Provide the (x, y) coordinate of the cell's center where the given text is located.  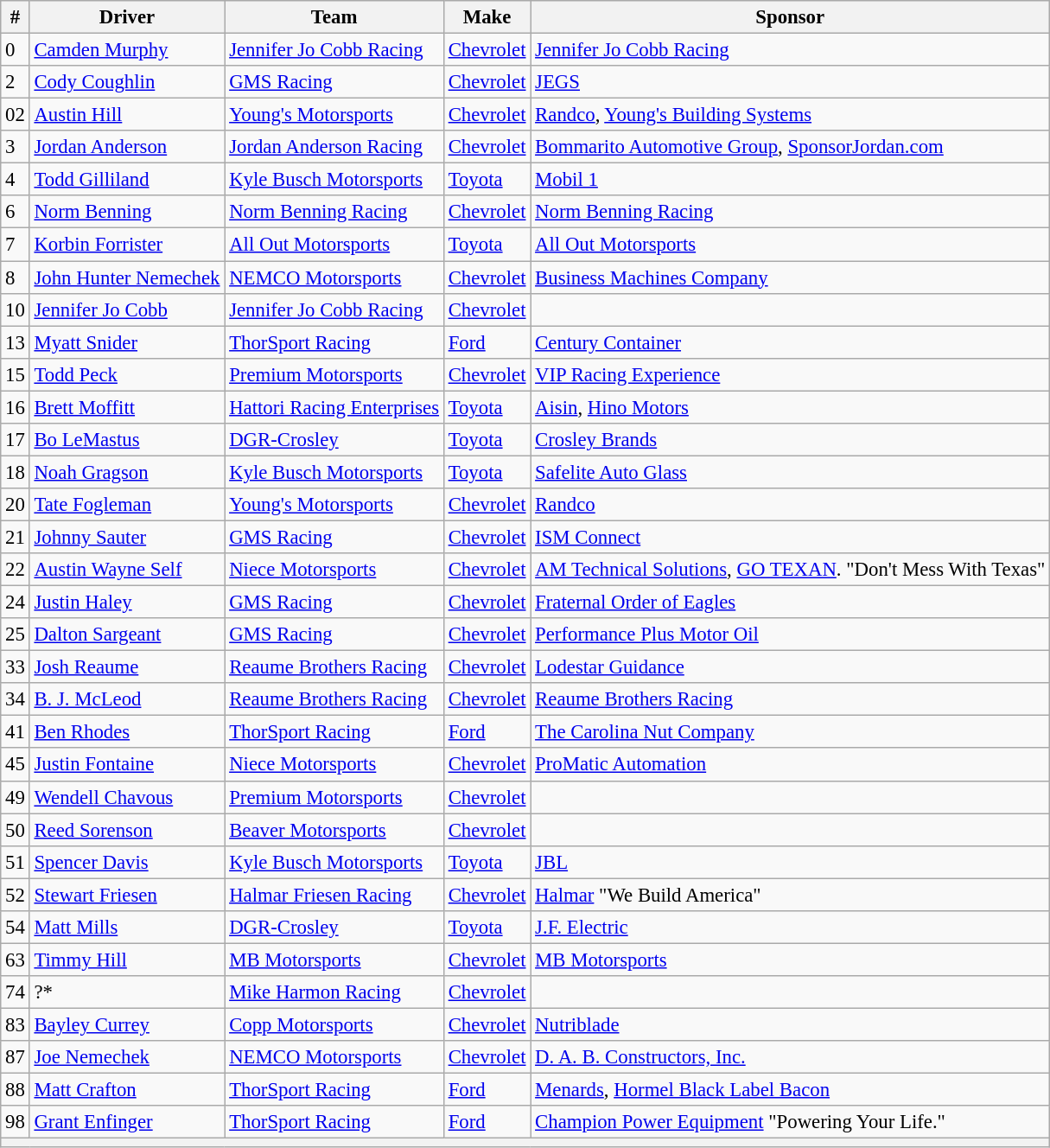
87 (16, 1057)
Brett Moffitt (127, 407)
Justin Haley (127, 603)
49 (16, 797)
02 (16, 115)
Austin Hill (127, 115)
3 (16, 147)
Aisin, Hino Motors (790, 407)
83 (16, 1024)
0 (16, 50)
Johnny Sauter (127, 537)
Bommarito Automotive Group, SponsorJordan.com (790, 147)
Joe Nemechek (127, 1057)
Justin Fontaine (127, 765)
Camden Murphy (127, 50)
33 (16, 667)
Champion Power Equipment "Powering Your Life." (790, 1122)
Sponsor (790, 17)
Josh Reaume (127, 667)
63 (16, 960)
22 (16, 570)
Bayley Currey (127, 1024)
54 (16, 928)
8 (16, 277)
Bo LeMastus (127, 440)
41 (16, 732)
Nutriblade (790, 1024)
Safelite Auto Glass (790, 472)
Halmar Friesen Racing (334, 895)
Crosley Brands (790, 440)
Hattori Racing Enterprises (334, 407)
18 (16, 472)
Business Machines Company (790, 277)
Myatt Snider (127, 342)
21 (16, 537)
# (16, 17)
50 (16, 830)
Mike Harmon Racing (334, 992)
2 (16, 82)
Jennifer Jo Cobb (127, 309)
16 (16, 407)
Noah Gragson (127, 472)
Jordan Anderson (127, 147)
51 (16, 862)
Menards, Hormel Black Label Bacon (790, 1090)
Stewart Friesen (127, 895)
20 (16, 505)
D. A. B. Constructors, Inc. (790, 1057)
10 (16, 309)
?* (127, 992)
JBL (790, 862)
Century Container (790, 342)
88 (16, 1090)
Wendell Chavous (127, 797)
Make (487, 17)
B. J. McLeod (127, 699)
Matt Crafton (127, 1090)
Cody Coughlin (127, 82)
Reed Sorenson (127, 830)
6 (16, 212)
Ben Rhodes (127, 732)
The Carolina Nut Company (790, 732)
Spencer Davis (127, 862)
17 (16, 440)
Beaver Motorsports (334, 830)
Todd Gilliland (127, 180)
Matt Mills (127, 928)
J.F. Electric (790, 928)
13 (16, 342)
Korbin Forrister (127, 245)
98 (16, 1122)
25 (16, 635)
Lodestar Guidance (790, 667)
Dalton Sargeant (127, 635)
Performance Plus Motor Oil (790, 635)
Austin Wayne Self (127, 570)
JEGS (790, 82)
Timmy Hill (127, 960)
Grant Enfinger (127, 1122)
Halmar "We Build America" (790, 895)
ISM Connect (790, 537)
Fraternal Order of Eagles (790, 603)
Jordan Anderson Racing (334, 147)
45 (16, 765)
John Hunter Nemechek (127, 277)
VIP Racing Experience (790, 374)
24 (16, 603)
ProMatic Automation (790, 765)
Randco, Young's Building Systems (790, 115)
7 (16, 245)
Randco (790, 505)
Team (334, 17)
74 (16, 992)
52 (16, 895)
Todd Peck (127, 374)
15 (16, 374)
Driver (127, 17)
34 (16, 699)
Norm Benning (127, 212)
Copp Motorsports (334, 1024)
Mobil 1 (790, 180)
AM Technical Solutions, GO TEXAN. "Don't Mess With Texas" (790, 570)
Tate Fogleman (127, 505)
4 (16, 180)
